Return the (x, y) coordinate for the center point of the cell that contains the specified text.  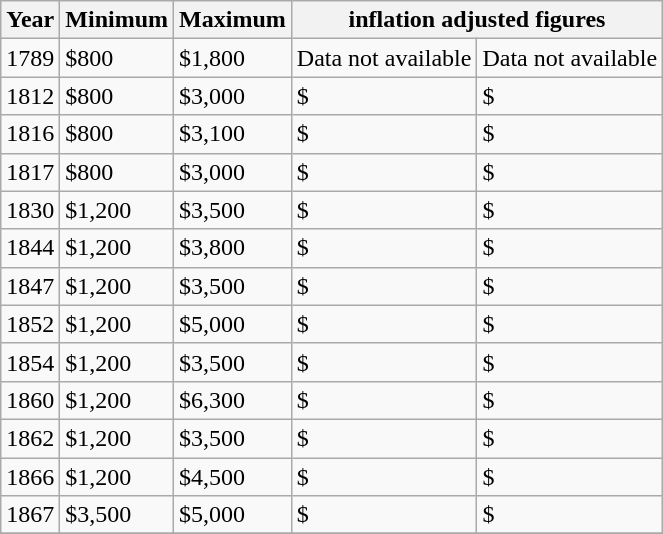
$3,100 (233, 134)
Year (30, 20)
1817 (30, 172)
1860 (30, 400)
Minimum (117, 20)
$3,800 (233, 248)
1830 (30, 210)
inflation adjusted figures (476, 20)
1852 (30, 324)
1844 (30, 248)
1812 (30, 96)
$4,500 (233, 477)
Maximum (233, 20)
$1,800 (233, 58)
1854 (30, 362)
1862 (30, 438)
1816 (30, 134)
1789 (30, 58)
1867 (30, 515)
$6,300 (233, 400)
1866 (30, 477)
1847 (30, 286)
